Detect which cell encompasses the target text, then output its [X, Y] center coordinate. 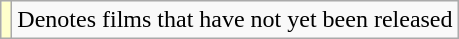
Denotes films that have not yet been released [235, 20]
